Scan for the cell matching the given text and deliver its [X, Y] coordinate at center. 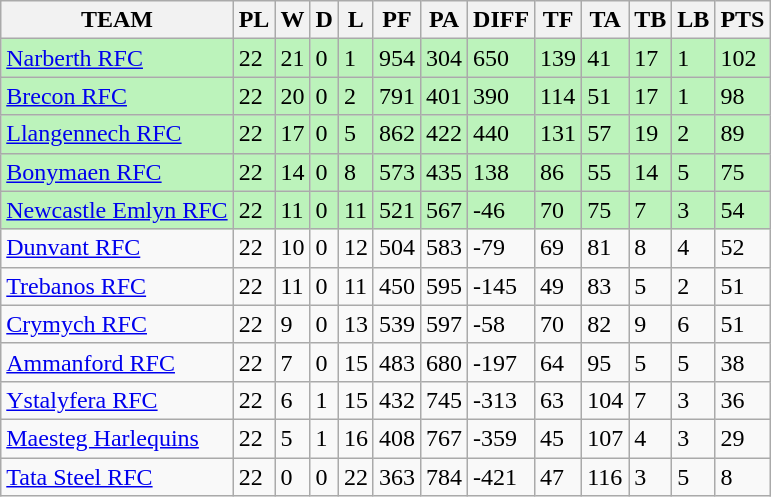
Tata Steel RFC [117, 477]
TF [558, 20]
21 [292, 58]
36 [742, 400]
567 [444, 210]
745 [444, 400]
38 [742, 362]
107 [606, 438]
304 [444, 58]
Newcastle Emlyn RFC [117, 210]
55 [606, 172]
-145 [502, 286]
69 [558, 248]
10 [292, 248]
Llangennech RFC [117, 134]
-313 [502, 400]
363 [396, 477]
Trebanos RFC [117, 286]
29 [742, 438]
102 [742, 58]
20 [292, 96]
595 [444, 286]
W [292, 20]
Maesteg Harlequins [117, 438]
408 [396, 438]
791 [396, 96]
-46 [502, 210]
390 [502, 96]
597 [444, 324]
862 [396, 134]
422 [444, 134]
TA [606, 20]
539 [396, 324]
47 [558, 477]
954 [396, 58]
504 [396, 248]
DIFF [502, 20]
680 [444, 362]
521 [396, 210]
-58 [502, 324]
Dunvant RFC [117, 248]
114 [558, 96]
PA [444, 20]
767 [444, 438]
-197 [502, 362]
Crymych RFC [117, 324]
116 [606, 477]
432 [396, 400]
PF [396, 20]
483 [396, 362]
PTS [742, 20]
-79 [502, 248]
450 [396, 286]
L [356, 20]
573 [396, 172]
63 [558, 400]
16 [356, 438]
435 [444, 172]
583 [444, 248]
52 [742, 248]
139 [558, 58]
Narberth RFC [117, 58]
45 [558, 438]
86 [558, 172]
D [324, 20]
104 [606, 400]
650 [502, 58]
12 [356, 248]
41 [606, 58]
TEAM [117, 20]
440 [502, 134]
64 [558, 362]
Bonymaen RFC [117, 172]
LB [694, 20]
89 [742, 134]
13 [356, 324]
PL [254, 20]
-359 [502, 438]
57 [606, 134]
784 [444, 477]
81 [606, 248]
83 [606, 286]
Brecon RFC [117, 96]
49 [558, 286]
95 [606, 362]
131 [558, 134]
Ammanford RFC [117, 362]
54 [742, 210]
TB [650, 20]
82 [606, 324]
19 [650, 134]
Ystalyfera RFC [117, 400]
401 [444, 96]
-421 [502, 477]
138 [502, 172]
98 [742, 96]
